Extract the [x, y] coordinate from the center of the cell holding the provided text.  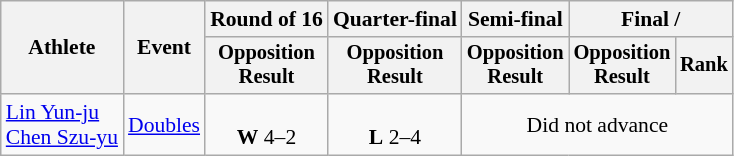
Semi-final [516, 19]
Quarter-final [395, 19]
Final / [651, 19]
Rank [704, 66]
L 2–4 [395, 124]
Athlete [62, 48]
W 4–2 [266, 124]
Round of 16 [266, 19]
Event [164, 48]
Did not advance [598, 124]
Doubles [164, 124]
Lin Yun-juChen Szu-yu [62, 124]
